For the text-containing cell, return its midpoint in [x, y] coordinate format. 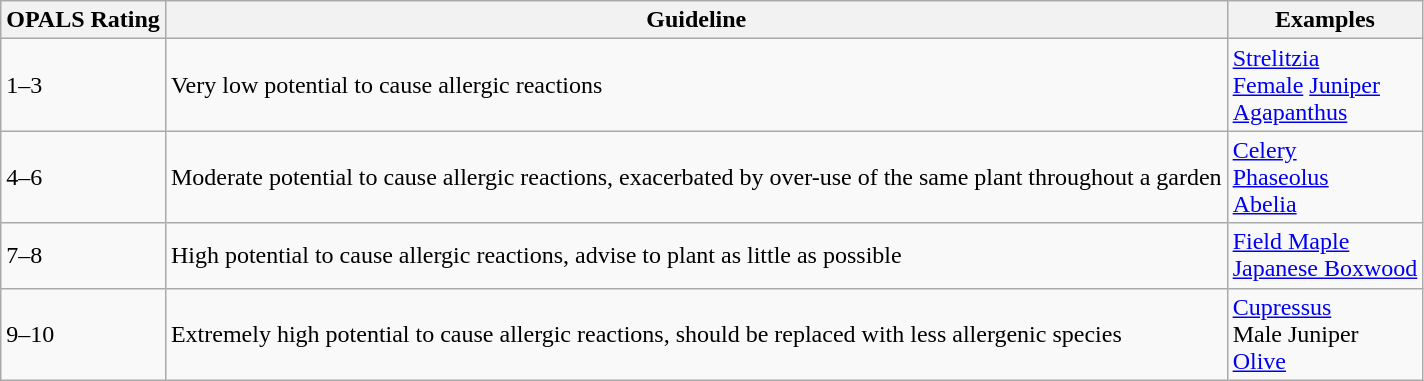
High potential to cause allergic reactions, advise to plant as little as possible [696, 256]
Examples [1325, 20]
Field MapleJapanese Boxwood [1325, 256]
Moderate potential to cause allergic reactions, exacerbated by over-use of the same plant throughout a garden [696, 177]
CeleryPhaseolusAbelia [1325, 177]
1–3 [84, 85]
StrelitziaFemale JuniperAgapanthus [1325, 85]
CupressusMale JuniperOlive [1325, 334]
OPALS Rating [84, 20]
4–6 [84, 177]
9–10 [84, 334]
7–8 [84, 256]
Very low potential to cause allergic reactions [696, 85]
Extremely high potential to cause allergic reactions, should be replaced with less allergenic species [696, 334]
Guideline [696, 20]
